Detect which cell encompasses the target text, then output its [x, y] center coordinate. 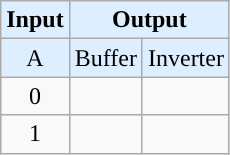
0 [35, 96]
Inverter [186, 58]
Buffer [106, 58]
Input [35, 20]
A [35, 58]
Output [149, 20]
1 [35, 134]
